Extract the (x, y) coordinate from the center of the cell holding the provided text.  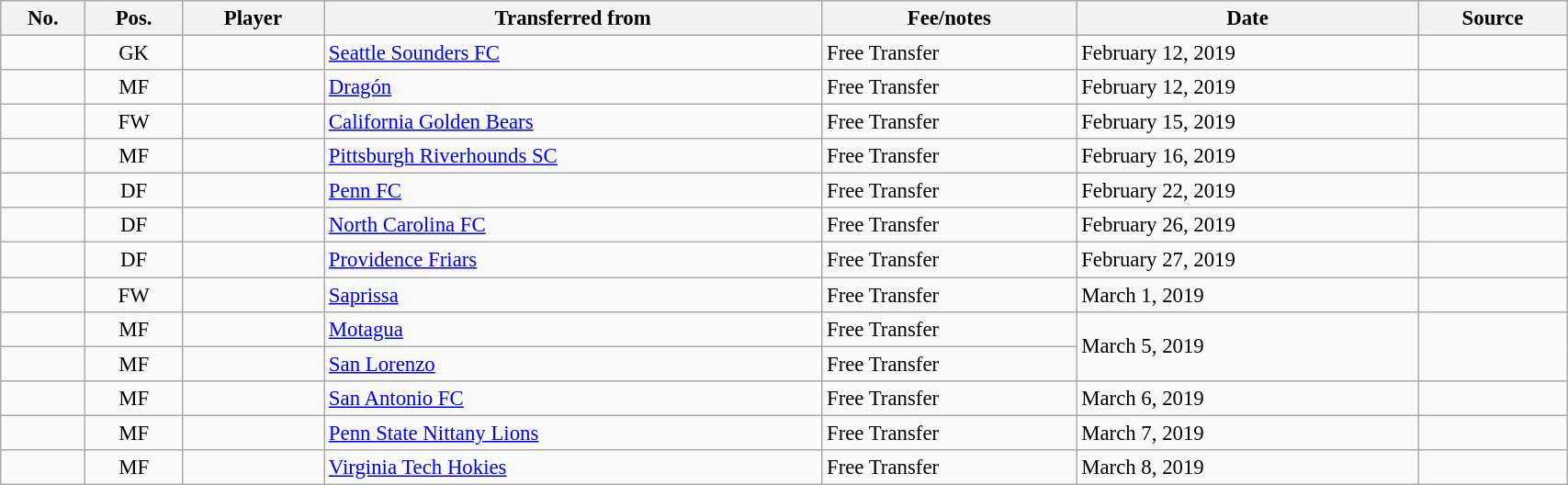
Pos. (134, 18)
Saprissa (573, 295)
March 7, 2019 (1247, 433)
March 1, 2019 (1247, 295)
February 26, 2019 (1247, 225)
Providence Friars (573, 260)
Penn FC (573, 191)
Source (1492, 18)
February 27, 2019 (1247, 260)
Pittsburgh Riverhounds SC (573, 156)
GK (134, 53)
February 22, 2019 (1247, 191)
San Antonio FC (573, 398)
No. (43, 18)
Seattle Sounders FC (573, 53)
San Lorenzo (573, 364)
Transferred from (573, 18)
Virginia Tech Hokies (573, 468)
Date (1247, 18)
Dragón (573, 87)
February 16, 2019 (1247, 156)
Penn State Nittany Lions (573, 433)
March 5, 2019 (1247, 345)
March 8, 2019 (1247, 468)
North Carolina FC (573, 225)
Player (253, 18)
California Golden Bears (573, 122)
Motagua (573, 329)
February 15, 2019 (1247, 122)
March 6, 2019 (1247, 398)
Fee/notes (950, 18)
